Output the (x, y) coordinate of the center of the cell containing the given text.  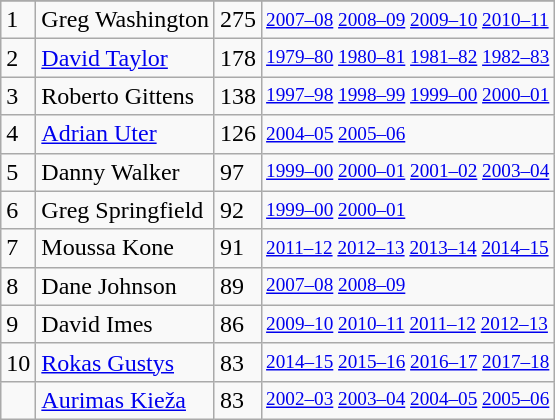
Greg Washington (126, 20)
1999–00 2000–01 (408, 210)
178 (238, 58)
6 (18, 210)
9 (18, 324)
1999–00 2000–01 2001–02 2003–04 (408, 172)
Adrian Uter (126, 134)
92 (238, 210)
2014–15 2015–16 2016–17 2017–18 (408, 362)
3 (18, 96)
2 (18, 58)
2004–05 2005–06 (408, 134)
97 (238, 172)
Rokas Gustys (126, 362)
David Taylor (126, 58)
10 (18, 362)
1 (18, 20)
138 (238, 96)
1997–98 1998–99 1999–00 2000–01 (408, 96)
126 (238, 134)
Moussa Kone (126, 248)
Danny Walker (126, 172)
91 (238, 248)
2011–12 2012–13 2013–14 2014–15 (408, 248)
2002–03 2003–04 2004–05 2005–06 (408, 400)
7 (18, 248)
Greg Springfield (126, 210)
89 (238, 286)
1979–80 1980–81 1981–82 1982–83 (408, 58)
86 (238, 324)
Roberto Gittens (126, 96)
8 (18, 286)
5 (18, 172)
2007–08 2008–09 (408, 286)
David Imes (126, 324)
Dane Johnson (126, 286)
2007–08 2008–09 2009–10 2010–11 (408, 20)
275 (238, 20)
Aurimas Kieža (126, 400)
2009–10 2010–11 2011–12 2012–13 (408, 324)
4 (18, 134)
